Return (x, y) of the center of cell containing provided text 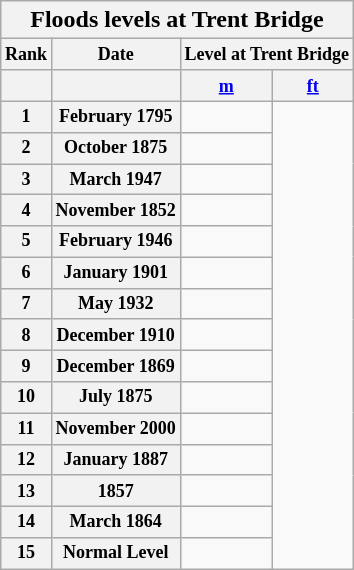
July 1875 (116, 398)
m (226, 86)
Date (116, 54)
4 (26, 210)
January 1887 (116, 460)
1 (26, 116)
12 (26, 460)
14 (26, 522)
5 (26, 242)
December 1869 (116, 366)
October 1875 (116, 148)
2 (26, 148)
8 (26, 334)
Normal Level (116, 554)
March 1864 (116, 522)
13 (26, 490)
Rank (26, 54)
February 1795 (116, 116)
May 1932 (116, 304)
November 1852 (116, 210)
Level at Trent Bridge (266, 54)
7 (26, 304)
January 1901 (116, 272)
ft (314, 86)
9 (26, 366)
December 1910 (116, 334)
March 1947 (116, 180)
Floods levels at Trent Bridge (178, 20)
11 (26, 428)
1857 (116, 490)
February 1946 (116, 242)
15 (26, 554)
10 (26, 398)
3 (26, 180)
November 2000 (116, 428)
6 (26, 272)
